Capture the cell that displays the provided text and extract its (X, Y) central coordinate. 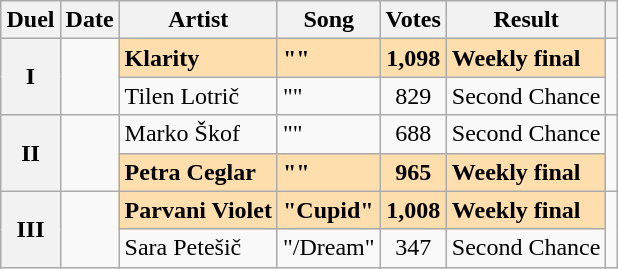
Duel (30, 20)
Sara Petešič (198, 248)
I (30, 77)
Parvani Violet (198, 210)
Marko Škof (198, 134)
Result (526, 20)
III (30, 229)
Artist (198, 20)
688 (413, 134)
Votes (413, 20)
Petra Ceglar (198, 172)
Song (328, 20)
Date (90, 20)
965 (413, 172)
Klarity (198, 58)
829 (413, 96)
II (30, 153)
"Cupid" (328, 210)
"/Dream" (328, 248)
1,008 (413, 210)
1,098 (413, 58)
347 (413, 248)
Tilen Lotrič (198, 96)
